From the cell containing the given text, extract its center point as [x, y] coordinate. 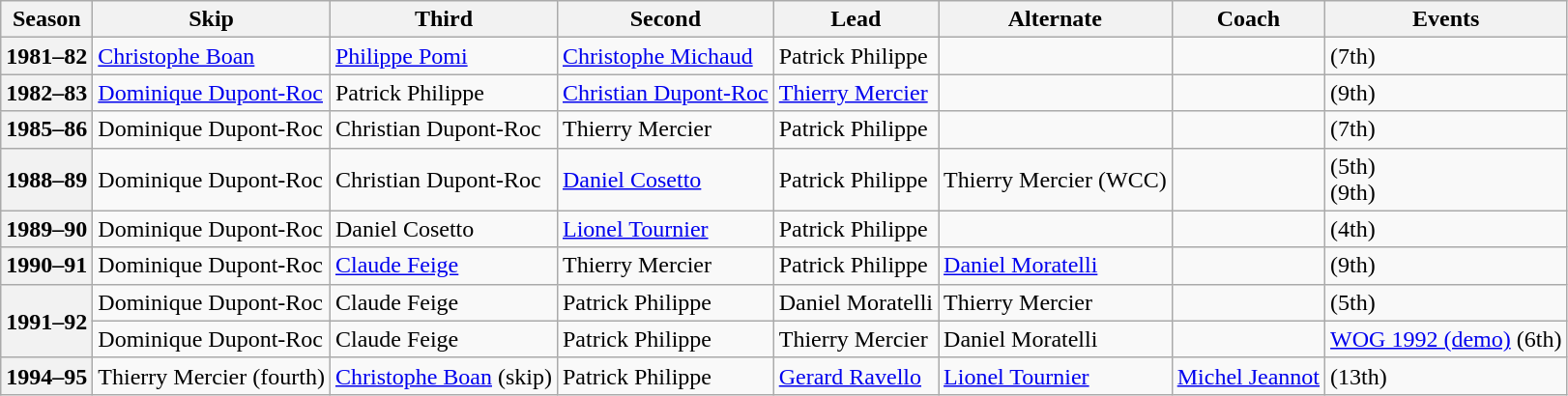
Second [665, 19]
(13th) [1446, 376]
Philippe Pomi [443, 56]
1991–92 [46, 321]
1982–83 [46, 93]
WOG 1992 (demo) (6th) [1446, 339]
Thierry Mercier (WCC) [1056, 180]
1988–89 [46, 180]
Gerard Ravello [856, 376]
1985–86 [46, 129]
1990–91 [46, 266]
1981–82 [46, 56]
Coach [1248, 19]
Michel Jeannot [1248, 376]
(5th) (9th) [1446, 180]
1989–90 [46, 229]
Events [1446, 19]
1994–95 [46, 376]
Christophe Boan (skip) [443, 376]
Thierry Mercier (fourth) [212, 376]
Third [443, 19]
Christophe Michaud [665, 56]
Skip [212, 19]
Lead [856, 19]
(4th) [1446, 229]
Christophe Boan [212, 56]
(5th) [1446, 302]
Season [46, 19]
Alternate [1056, 19]
